Capture the cell that displays the provided text and extract its [X, Y] central coordinate. 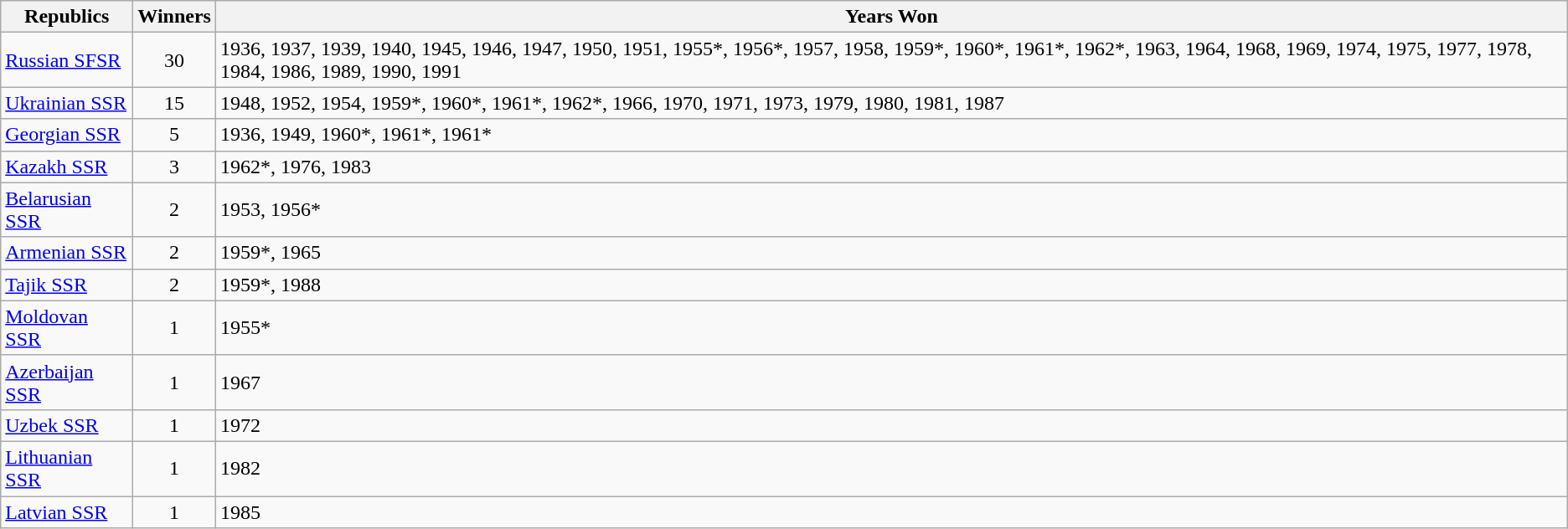
Belarusian SSR [67, 209]
1967 [891, 382]
1982 [891, 469]
5 [174, 135]
1959*, 1988 [891, 285]
Winners [174, 17]
1962*, 1976, 1983 [891, 167]
1953, 1956* [891, 209]
1948, 1952, 1954, 1959*, 1960*, 1961*, 1962*, 1966, 1970, 1971, 1973, 1979, 1980, 1981, 1987 [891, 103]
Kazakh SSR [67, 167]
Georgian SSR [67, 135]
30 [174, 60]
Uzbek SSR [67, 425]
Moldovan SSR [67, 328]
1985 [891, 511]
Lithuanian SSR [67, 469]
Tajik SSR [67, 285]
15 [174, 103]
1955* [891, 328]
3 [174, 167]
Azerbaijan SSR [67, 382]
1936, 1949, 1960*, 1961*, 1961* [891, 135]
Latvian SSR [67, 511]
Armenian SSR [67, 253]
1959*, 1965 [891, 253]
Russian SFSR [67, 60]
Republics [67, 17]
Ukrainian SSR [67, 103]
Years Won [891, 17]
1972 [891, 425]
